Determine the (X, Y) coordinate at the center of the cell enclosing the given text.  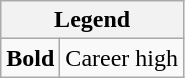
Legend (92, 20)
Career high (122, 58)
Bold (30, 58)
